From the cell containing the given text, extract its center point as [x, y] coordinate. 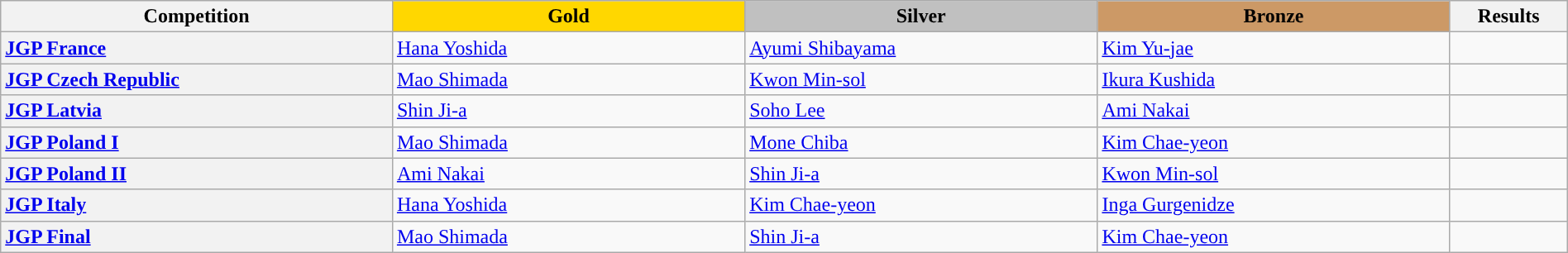
Mone Chiba [921, 142]
JGP Czech Republic [197, 79]
Ayumi Shibayama [921, 48]
JGP Poland II [197, 174]
Inga Gurgenidze [1274, 205]
JGP France [197, 48]
JGP Latvia [197, 111]
Bronze [1274, 17]
JGP Final [197, 236]
Gold [568, 17]
Soho Lee [921, 111]
Ikura Kushida [1274, 79]
JGP Italy [197, 205]
Silver [921, 17]
JGP Poland I [197, 142]
Results [1508, 17]
Competition [197, 17]
Kim Yu-jae [1274, 48]
